Return (X, Y) of the center of cell containing provided text 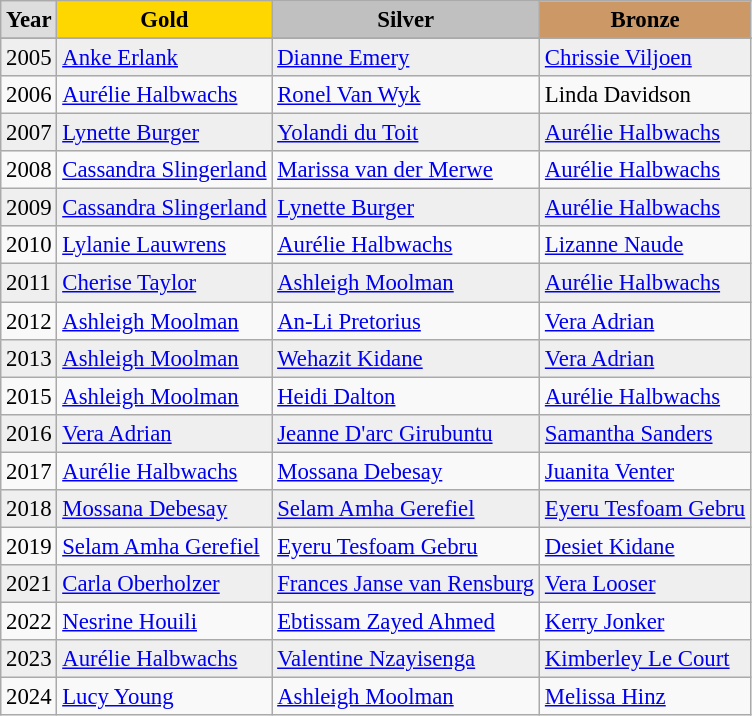
Silver (406, 20)
Vera Looser (646, 584)
Gold (164, 20)
Jeanne D'arc Girubuntu (406, 433)
2023 (29, 659)
2018 (29, 509)
Desiet Kidane (646, 546)
2005 (29, 58)
Ronel Van Wyk (406, 95)
2008 (29, 170)
2024 (29, 697)
Kerry Jonker (646, 621)
Carla Oberholzer (164, 584)
Anke Erlank (164, 58)
2009 (29, 208)
Lucy Young (164, 697)
2011 (29, 283)
Nesrine Houili (164, 621)
An-Li Pretorius (406, 321)
2012 (29, 321)
Chrissie Viljoen (646, 58)
Dianne Emery (406, 58)
Bronze (646, 20)
Melissa Hinz (646, 697)
2010 (29, 245)
2015 (29, 396)
Heidi Dalton (406, 396)
Ebtissam Zayed Ahmed (406, 621)
Wehazit Kidane (406, 358)
Lizanne Naude (646, 245)
2013 (29, 358)
Year (29, 20)
2016 (29, 433)
2017 (29, 471)
2019 (29, 546)
2007 (29, 133)
Juanita Venter (646, 471)
2022 (29, 621)
Cherise Taylor (164, 283)
2006 (29, 95)
Lylanie Lauwrens (164, 245)
Samantha Sanders (646, 433)
Yolandi du Toit (406, 133)
Frances Janse van Rensburg (406, 584)
Kimberley Le Court (646, 659)
Valentine Nzayisenga (406, 659)
Marissa van der Merwe (406, 170)
2021 (29, 584)
Linda Davidson (646, 95)
